Return the [X, Y] coordinate for the center point of the cell that contains the specified text.  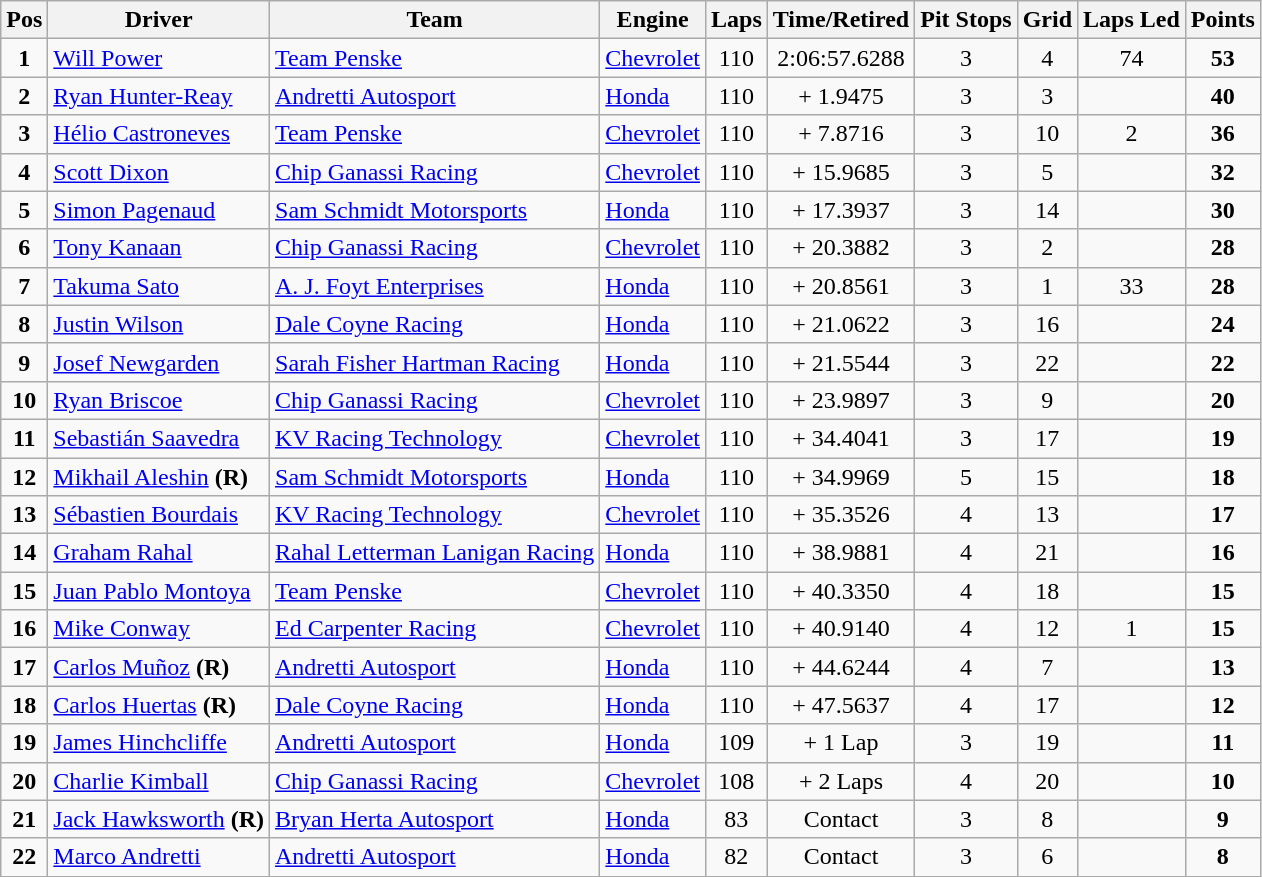
108 [736, 781]
30 [1222, 210]
109 [736, 743]
Marco Andretti [159, 857]
Rahal Letterman Lanigan Racing [435, 553]
Simon Pagenaud [159, 210]
Laps Led [1132, 20]
83 [736, 819]
24 [1222, 324]
Justin Wilson [159, 324]
Juan Pablo Montoya [159, 591]
+ 2 Laps [840, 781]
+ 1.9475 [840, 96]
Carlos Muñoz (R) [159, 667]
40 [1222, 96]
Ryan Briscoe [159, 400]
Mikhail Aleshin (R) [159, 477]
Jack Hawksworth (R) [159, 819]
Will Power [159, 58]
Josef Newgarden [159, 362]
+ 20.8561 [840, 286]
Pos [24, 20]
Sébastien Bourdais [159, 515]
+ 21.5544 [840, 362]
Ryan Hunter-Reay [159, 96]
Sarah Fisher Hartman Racing [435, 362]
+ 40.3350 [840, 591]
+ 34.4041 [840, 438]
Mike Conway [159, 629]
+ 20.3882 [840, 248]
74 [1132, 58]
+ 40.9140 [840, 629]
36 [1222, 134]
+ 1 Lap [840, 743]
+ 35.3526 [840, 515]
82 [736, 857]
Team [435, 20]
+ 23.9897 [840, 400]
James Hinchcliffe [159, 743]
Time/Retired [840, 20]
Engine [653, 20]
+ 15.9685 [840, 172]
+ 17.3937 [840, 210]
Points [1222, 20]
A. J. Foyt Enterprises [435, 286]
Driver [159, 20]
33 [1132, 286]
Tony Kanaan [159, 248]
Graham Rahal [159, 553]
+ 21.0622 [840, 324]
Ed Carpenter Racing [435, 629]
Laps [736, 20]
53 [1222, 58]
32 [1222, 172]
2:06:57.6288 [840, 58]
Scott Dixon [159, 172]
Bryan Herta Autosport [435, 819]
Takuma Sato [159, 286]
Grid [1047, 20]
+ 38.9881 [840, 553]
+ 34.9969 [840, 477]
Charlie Kimball [159, 781]
Pit Stops [966, 20]
Hélio Castroneves [159, 134]
+ 44.6244 [840, 667]
+ 47.5637 [840, 705]
+ 7.8716 [840, 134]
Carlos Huertas (R) [159, 705]
Sebastián Saavedra [159, 438]
